Detect which cell encompasses the target text, then output its [X, Y] center coordinate. 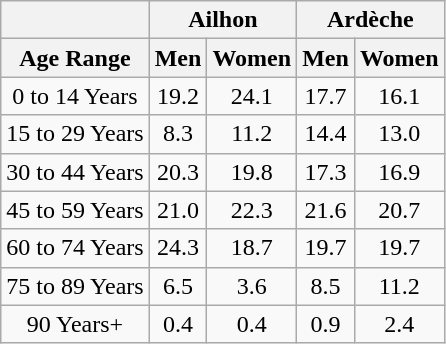
0 to 14 Years [75, 96]
21.0 [178, 210]
22.3 [252, 210]
14.4 [326, 134]
21.6 [326, 210]
19.8 [252, 172]
8.3 [178, 134]
18.7 [252, 248]
19.2 [178, 96]
45 to 59 Years [75, 210]
Ailhon [222, 20]
60 to 74 Years [75, 248]
24.1 [252, 96]
13.0 [399, 134]
90 Years+ [75, 324]
Ardèche [370, 20]
17.7 [326, 96]
2.4 [399, 324]
Age Range [75, 58]
6.5 [178, 286]
0.9 [326, 324]
8.5 [326, 286]
20.7 [399, 210]
24.3 [178, 248]
3.6 [252, 286]
16.1 [399, 96]
30 to 44 Years [75, 172]
75 to 89 Years [75, 286]
17.3 [326, 172]
20.3 [178, 172]
15 to 29 Years [75, 134]
16.9 [399, 172]
